Return (X, Y) of the center of cell containing provided text 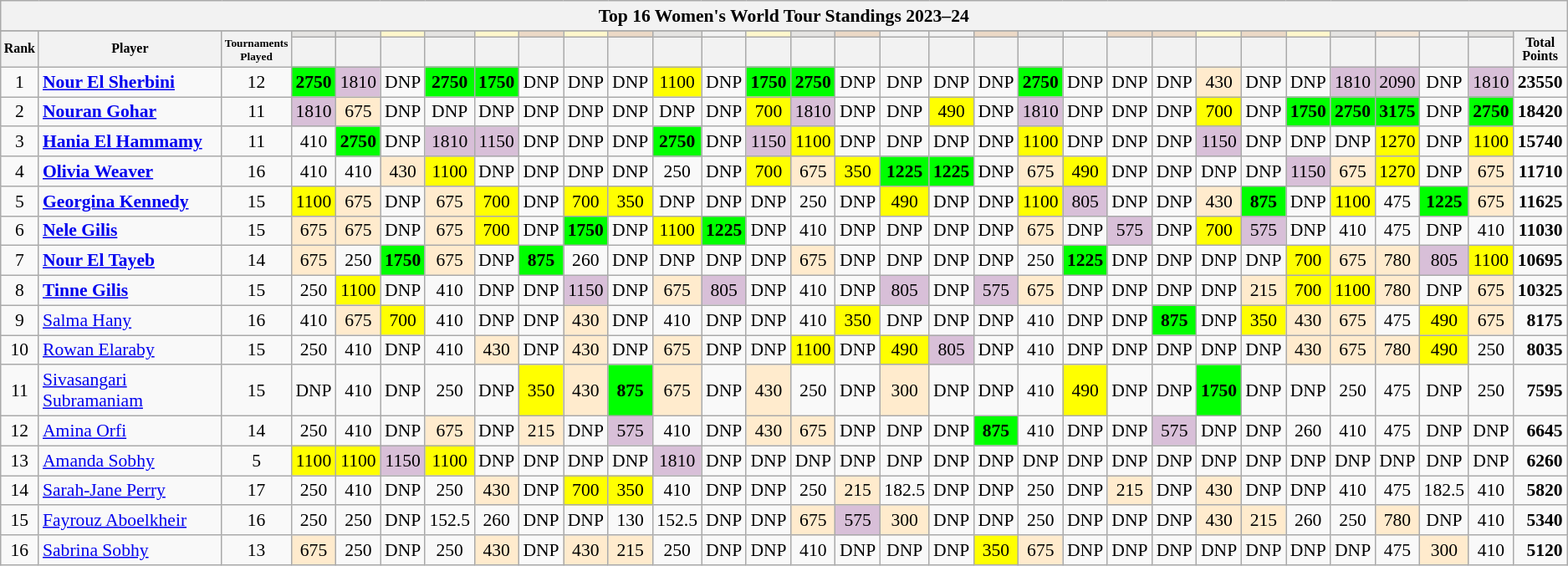
4 (20, 171)
Fayrouz Aboelkheir (130, 521)
11710 (1540, 171)
17 (257, 491)
Nour El Tayeb (130, 261)
Amanda Sobhy (130, 461)
5120 (1540, 550)
8 (20, 291)
Olivia Weaver (130, 171)
6 (20, 231)
Hania El Hammamy (130, 142)
10695 (1540, 261)
6645 (1540, 431)
7595 (1540, 391)
9 (20, 320)
10325 (1540, 291)
10 (20, 350)
Sivasangari Subramaniam (130, 391)
18420 (1540, 112)
Sarah-Jane Perry (130, 491)
TotalPoints (1540, 49)
5340 (1540, 521)
23550 (1540, 82)
Nouran Gohar (130, 112)
TournamentsPlayed (257, 49)
1 (20, 82)
8035 (1540, 350)
Tinne Gilis (130, 291)
6260 (1540, 461)
3 (20, 142)
Rank (20, 49)
Nele Gilis (130, 231)
Salma Hany (130, 320)
Nour El Sherbini (130, 82)
130 (631, 521)
3175 (1397, 112)
2 (20, 112)
11030 (1540, 231)
5820 (1540, 491)
11625 (1540, 201)
Top 16 Women's World Tour Standings 2023–24 (784, 16)
8175 (1540, 320)
15740 (1540, 142)
Georgina Kennedy (130, 201)
Sabrina Sobhy (130, 550)
Rowan Elaraby (130, 350)
Player (130, 49)
Amina Orfi (130, 431)
7 (20, 261)
2090 (1397, 82)
